Provide the (x, y) coordinate of the cell's center where the given text is located.  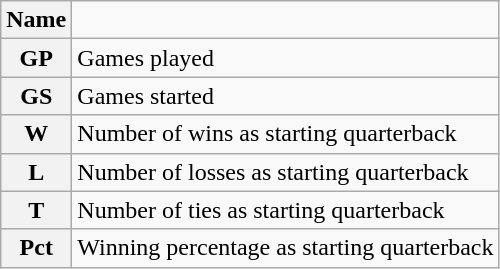
Games played (286, 58)
Games started (286, 96)
T (36, 210)
GS (36, 96)
Winning percentage as starting quarterback (286, 248)
W (36, 134)
Number of wins as starting quarterback (286, 134)
L (36, 172)
GP (36, 58)
Pct (36, 248)
Number of losses as starting quarterback (286, 172)
Name (36, 20)
Number of ties as starting quarterback (286, 210)
